Extract the [x, y] coordinate from the center of the cell holding the provided text.  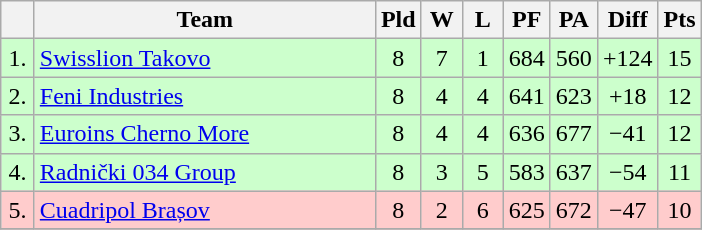
684 [526, 58]
641 [526, 96]
Diff [628, 20]
Pts [680, 20]
560 [574, 58]
−41 [628, 134]
2. [18, 96]
15 [680, 58]
623 [574, 96]
677 [574, 134]
583 [526, 172]
+18 [628, 96]
6 [482, 210]
PA [574, 20]
W [442, 20]
Swisslion Takovo [204, 58]
1 [482, 58]
5. [18, 210]
3. [18, 134]
−54 [628, 172]
Cuadripol Brașov [204, 210]
Radnički 034 Group [204, 172]
10 [680, 210]
L [482, 20]
7 [442, 58]
636 [526, 134]
+124 [628, 58]
637 [574, 172]
Euroins Cherno More [204, 134]
Pld [398, 20]
5 [482, 172]
11 [680, 172]
1. [18, 58]
672 [574, 210]
Feni Industries [204, 96]
Team [204, 20]
3 [442, 172]
4. [18, 172]
−47 [628, 210]
625 [526, 210]
PF [526, 20]
2 [442, 210]
